Pinpoint the cell where the given text exists, returning its (x, y) midpoint coordinate. 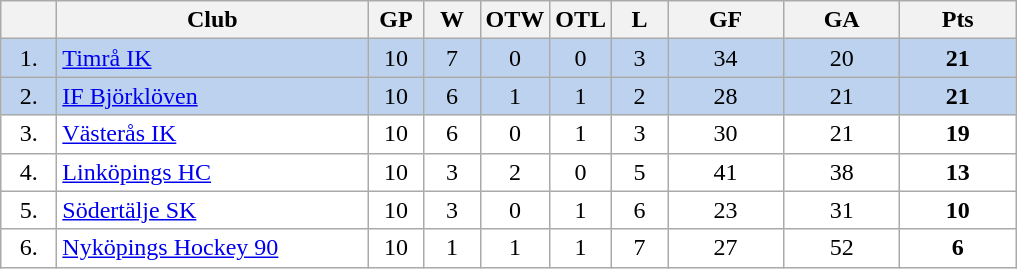
23 (726, 210)
Timrå IK (212, 58)
OTL (581, 20)
5 (640, 172)
2. (29, 96)
38 (842, 172)
52 (842, 248)
27 (726, 248)
Södertälje SK (212, 210)
W (452, 20)
GP (396, 20)
Linköpings HC (212, 172)
GF (726, 20)
41 (726, 172)
13 (958, 172)
19 (958, 134)
OTW (515, 20)
Nyköpings Hockey 90 (212, 248)
Västerås IK (212, 134)
6. (29, 248)
31 (842, 210)
Pts (958, 20)
3. (29, 134)
34 (726, 58)
5. (29, 210)
IF Björklöven (212, 96)
L (640, 20)
20 (842, 58)
Club (212, 20)
4. (29, 172)
GA (842, 20)
1. (29, 58)
28 (726, 96)
30 (726, 134)
